Pinpoint the cell where the given text exists, returning its [x, y] midpoint coordinate. 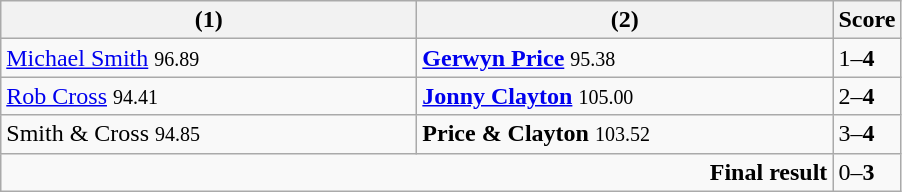
1–4 [867, 58]
2–4 [867, 96]
Smith & Cross 94.85 [209, 134]
Price & Clayton 103.52 [625, 134]
Rob Cross 94.41 [209, 96]
Score [867, 20]
Final result [417, 172]
0–3 [867, 172]
3–4 [867, 134]
Michael Smith 96.89 [209, 58]
(2) [625, 20]
Gerwyn Price 95.38 [625, 58]
Jonny Clayton 105.00 [625, 96]
(1) [209, 20]
